Find where the given text appears and provide that cell's center as [X, Y] coordinate. 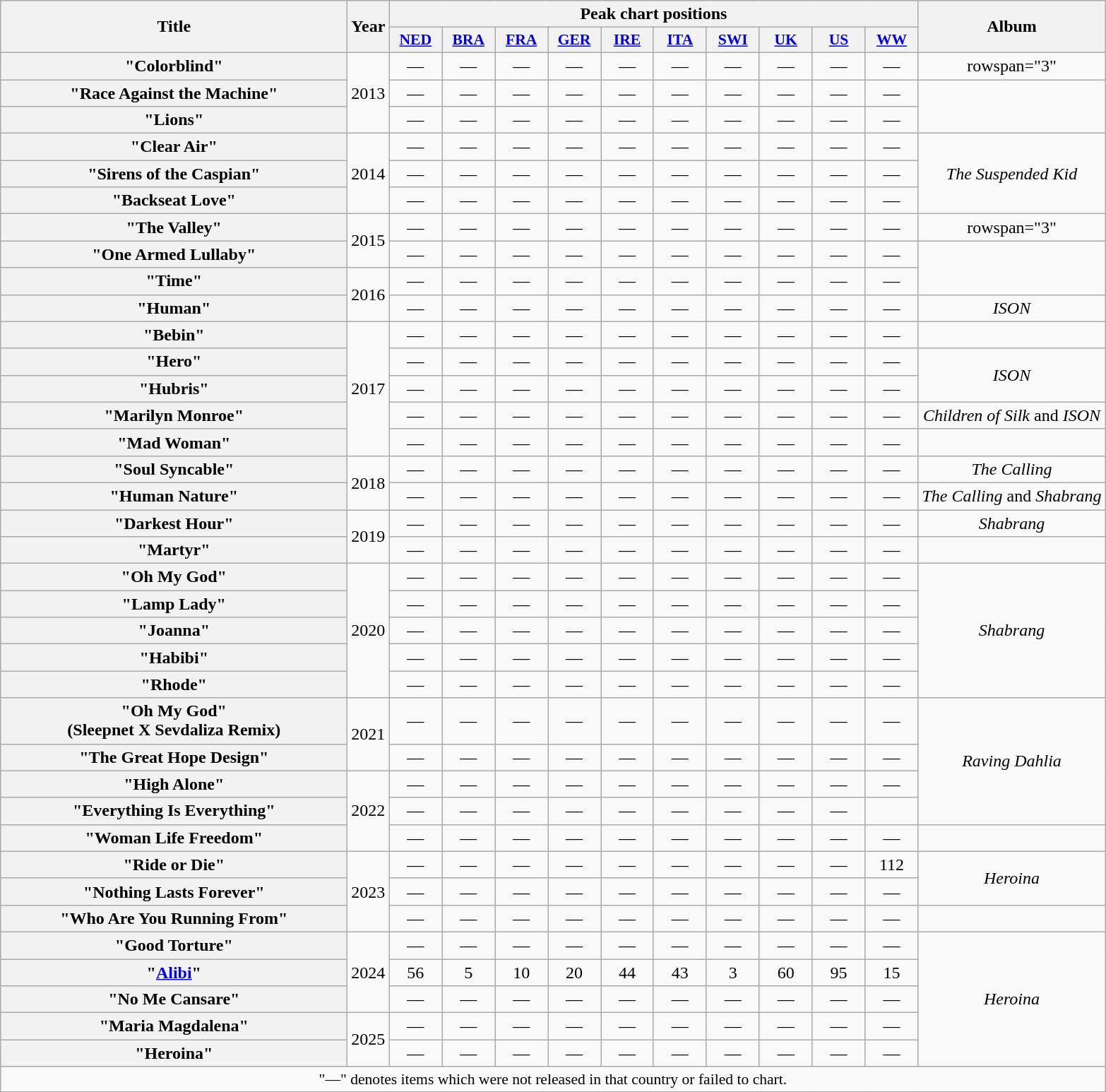
2013 [369, 93]
"Darkest Hour" [174, 523]
"Martyr" [174, 550]
2014 [369, 174]
"The Valley" [174, 227]
"Woman Life Freedom" [174, 838]
"One Armed Lullaby" [174, 254]
"Oh My God" [174, 577]
US [839, 40]
"Ride or Die" [174, 865]
2016 [369, 295]
"Colorblind" [174, 66]
"Joanna" [174, 631]
2017 [369, 388]
2020 [369, 631]
"Backseat Love" [174, 201]
"High Alone" [174, 784]
Peak chart positions [654, 14]
"—" denotes items which were not released in that country or failed to chart. [553, 1079]
20 [575, 973]
2025 [369, 1040]
"Hero" [174, 362]
"Race Against the Machine" [174, 93]
56 [415, 973]
"Clear Air" [174, 147]
"Marilyn Monroe" [174, 415]
IRE [627, 40]
"Who Are You Running From" [174, 918]
"Lions" [174, 120]
2019 [369, 537]
"Nothing Lasts Forever" [174, 891]
FRA [521, 40]
ITA [679, 40]
95 [839, 973]
"Hubris" [174, 388]
2022 [369, 811]
3 [733, 973]
112 [891, 865]
"Human Nature" [174, 496]
Children of Silk and ISON [1011, 415]
SWI [733, 40]
2015 [369, 241]
BRA [469, 40]
10 [521, 973]
Raving Dahlia [1011, 761]
Year [369, 27]
"Oh My God"(Sleepnet X Sevdaliza Remix) [174, 720]
15 [891, 973]
"Rhode" [174, 684]
"Soul Syncable" [174, 469]
"The Great Hope Design" [174, 757]
"Good Torture" [174, 945]
"Sirens of the Caspian" [174, 174]
"Time" [174, 281]
44 [627, 973]
43 [679, 973]
2018 [369, 482]
WW [891, 40]
"Maria Magdalena" [174, 1026]
2024 [369, 972]
"Everything Is Everything" [174, 811]
"Heroina" [174, 1053]
"Bebin" [174, 335]
"No Me Cansare" [174, 999]
The Calling and Shabrang [1011, 496]
The Calling [1011, 469]
"Alibi" [174, 973]
"Human" [174, 308]
2021 [369, 735]
The Suspended Kid [1011, 174]
Album [1011, 27]
2023 [369, 891]
UK [785, 40]
60 [785, 973]
"Lamp Lady" [174, 604]
Title [174, 27]
"Mad Woman" [174, 442]
5 [469, 973]
"Habibi" [174, 658]
GER [575, 40]
NED [415, 40]
